Provide the [x, y] coordinate of the cell's center where the given text is located.  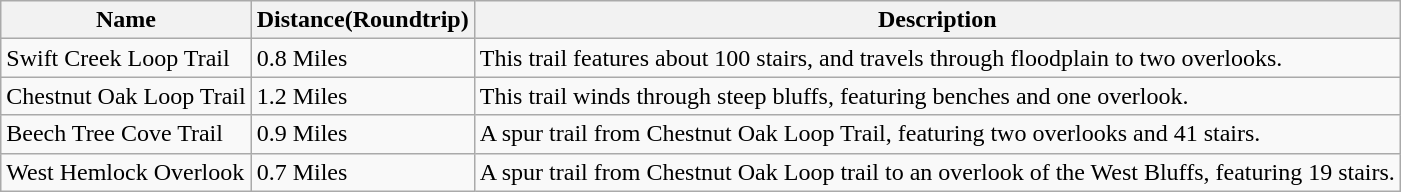
0.8 Miles [362, 58]
West Hemlock Overlook [126, 172]
Distance(Roundtrip) [362, 20]
Beech Tree Cove Trail [126, 134]
1.2 Miles [362, 96]
Chestnut Oak Loop Trail [126, 96]
A spur trail from Chestnut Oak Loop trail to an overlook of the West Bluffs, featuring 19 stairs. [937, 172]
A spur trail from Chestnut Oak Loop Trail, featuring two overlooks and 41 stairs. [937, 134]
This trail winds through steep bluffs, featuring benches and one overlook. [937, 96]
This trail features about 100 stairs, and travels through floodplain to two overlooks. [937, 58]
0.9 Miles [362, 134]
Name [126, 20]
Swift Creek Loop Trail [126, 58]
Description [937, 20]
0.7 Miles [362, 172]
